Identify which cell holds the provided text, then report its [X, Y] central coordinate. 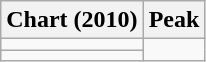
Chart (2010) [72, 20]
Peak [174, 20]
